Provide the [x, y] coordinate of the cell's center where the given text is located.  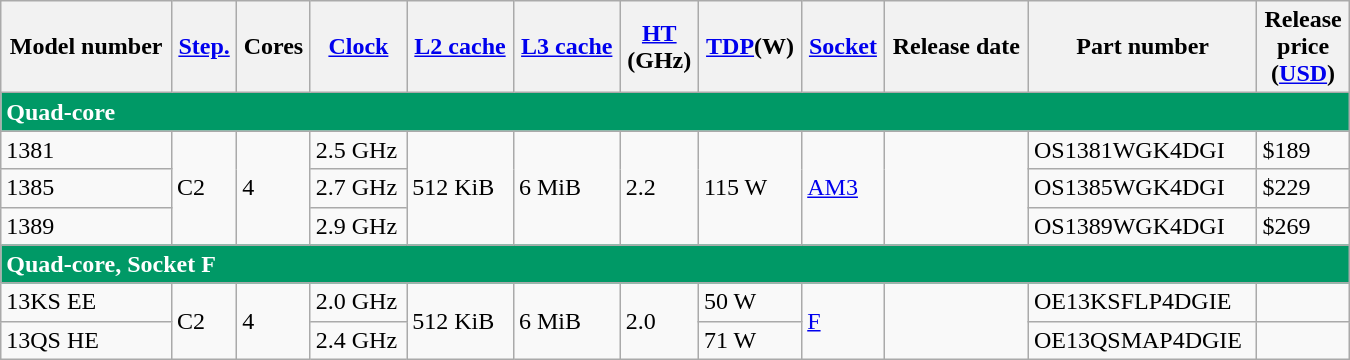
Cores [274, 47]
Part number [1142, 47]
$189 [1303, 150]
13KS EE [86, 302]
OE13QSMAP4DGIE [1142, 340]
2.7 GHz [358, 188]
1389 [86, 226]
1385 [86, 188]
Socket [843, 47]
Quad-core, Socket F [675, 264]
Step. [204, 47]
2.5 GHz [358, 150]
1381 [86, 150]
Releaseprice(USD) [1303, 47]
Release date [956, 47]
13QS HE [86, 340]
50 W [750, 302]
OE13KSFLP4DGIE [1142, 302]
$229 [1303, 188]
OS1385WGK4DGI [1142, 188]
Clock [358, 47]
F [843, 321]
AM3 [843, 188]
OS1381WGK4DGI [1142, 150]
L2 cache [460, 47]
Quad-core [675, 112]
2.4 GHz [358, 340]
L3 cache [566, 47]
$269 [1303, 226]
2.0 [659, 321]
OS1389WGK4DGI [1142, 226]
2.0 GHz [358, 302]
2.9 GHz [358, 226]
115 W [750, 188]
2.2 [659, 188]
Model number [86, 47]
TDP(W) [750, 47]
71 W [750, 340]
HT(GHz) [659, 47]
